Detect which cell encompasses the target text, then output its [x, y] center coordinate. 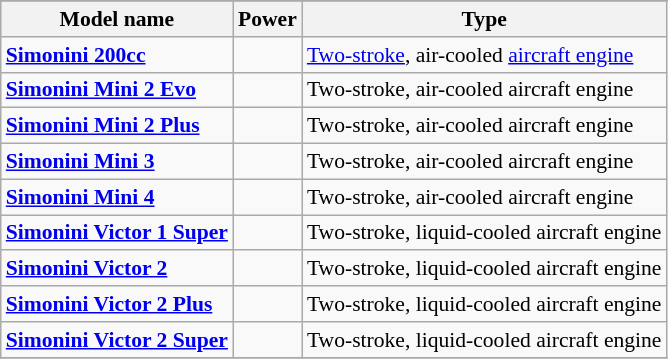
Simonini Victor 1 Super [117, 233]
Power [268, 19]
Simonini Victor 2 Plus [117, 304]
Simonini Victor 2 [117, 269]
Model name [117, 19]
Type [484, 19]
Simonini Victor 2 Super [117, 340]
Simonini Mini 4 [117, 197]
Simonini 200cc [117, 55]
Simonini Mini 2 Plus [117, 126]
Simonini Mini 2 Evo [117, 90]
Simonini Mini 3 [117, 162]
